For the text-containing cell, return its midpoint in [X, Y] coordinate format. 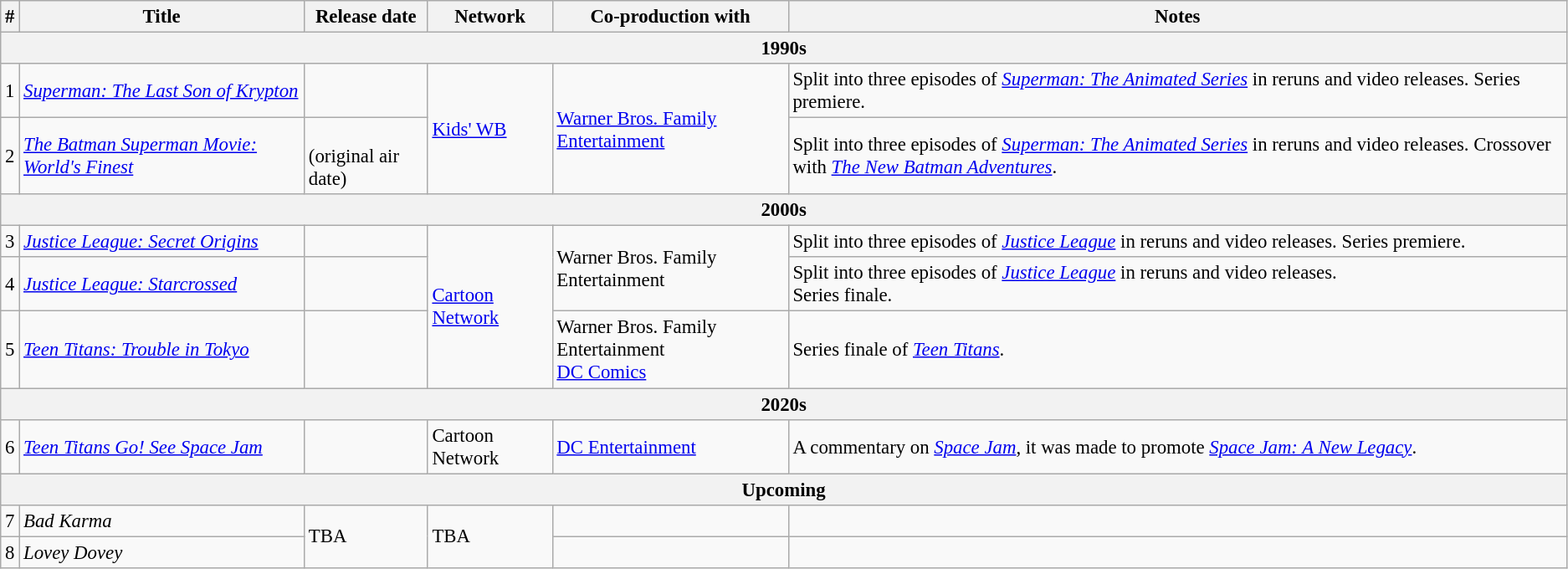
7 [10, 520]
Split into three episodes of Justice League in reruns and video releases. Series finale. [1177, 284]
Network [490, 17]
DC Entertainment [670, 447]
1990s [784, 49]
The Batman Superman Movie: World's Finest [162, 156]
Lovey Dovey [162, 552]
2020s [784, 404]
8 [10, 552]
Series finale of Teen Titans. [1177, 350]
Title [162, 17]
Release date [366, 17]
(original air date) [366, 156]
Upcoming [784, 490]
1 [10, 90]
Notes [1177, 17]
Teen Titans: Trouble in Tokyo [162, 350]
A commentary on Space Jam, it was made to promote Space Jam: A New Legacy. [1177, 447]
3 [10, 242]
4 [10, 284]
5 [10, 350]
Bad Karma [162, 520]
Kids' WB [490, 129]
Split into three episodes of Superman: The Animated Series in reruns and video releases. Crossover with The New Batman Adventures. [1177, 156]
Split into three episodes of Superman: The Animated Series in reruns and video releases. Series premiere. [1177, 90]
Justice League: Secret Origins [162, 242]
2 [10, 156]
Warner Bros. Family EntertainmentDC Comics [670, 350]
Justice League: Starcrossed [162, 284]
Split into three episodes of Justice League in reruns and video releases. Series premiere. [1177, 242]
# [10, 17]
6 [10, 447]
Teen Titans Go! See Space Jam [162, 447]
Co-production with [670, 17]
2000s [784, 210]
Superman: The Last Son of Krypton [162, 90]
